Capture the cell that displays the provided text and extract its (X, Y) central coordinate. 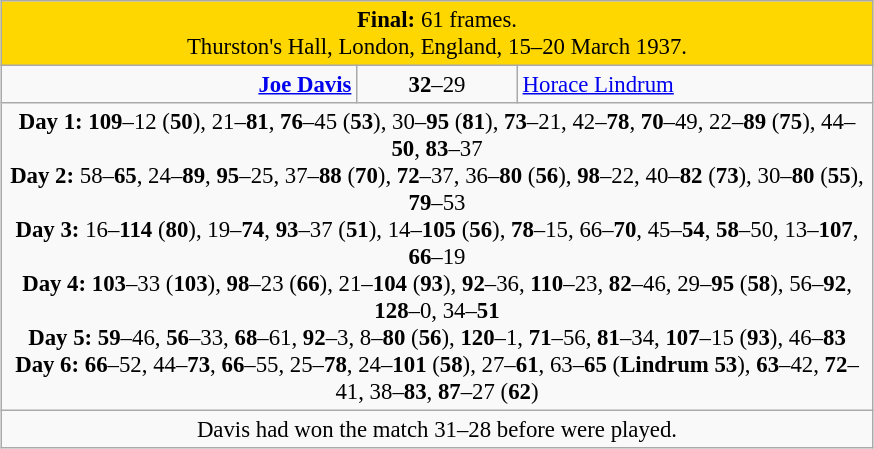
Final: 61 frames.Thurston's Hall, London, England, 15–20 March 1937. (437, 34)
Joe Davis (179, 85)
32–29 (438, 85)
Davis had won the match 31–28 before were played. (437, 430)
Horace Lindrum (695, 85)
